Capture the cell that displays the provided text and extract its [x, y] central coordinate. 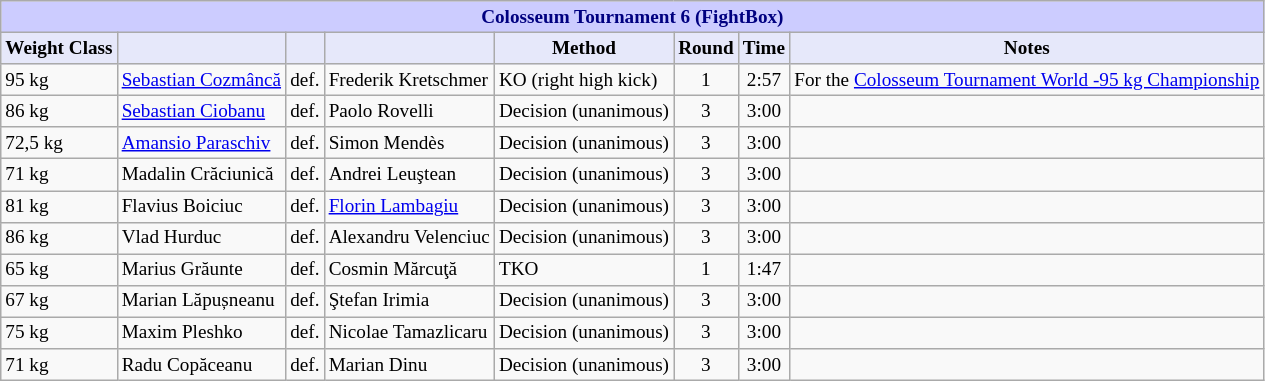
Round [706, 48]
Sebastian Ciobanu [202, 111]
Marian Lăpușneanu [202, 301]
Nicolae Tamazlicaru [409, 333]
Colosseum Tournament 6 (FightBox) [632, 17]
Marian Dinu [409, 365]
Notes [1027, 48]
Maxim Pleshko [202, 333]
Florin Lambagiu [409, 206]
Marius Grăunte [202, 270]
95 kg [59, 80]
For the Colosseum Tournament World -95 kg Championship [1027, 80]
Madalin Crăciunică [202, 175]
Vlad Hurduc [202, 238]
Alexandru Velenciuc [409, 238]
Cosmin Mărcuţă [409, 270]
1:47 [764, 270]
Method [584, 48]
Amansio Paraschiv [202, 143]
Ştefan Irimia [409, 301]
Paolo Rovelli [409, 111]
KO (right high kick) [584, 80]
65 kg [59, 270]
Radu Copăceanu [202, 365]
72,5 kg [59, 143]
Andrei Leuştean [409, 175]
Simon Mendès [409, 143]
TKO [584, 270]
Flavius Boiciuc [202, 206]
Weight Class [59, 48]
Sebastian Cozmâncă [202, 80]
Time [764, 48]
81 kg [59, 206]
67 kg [59, 301]
2:57 [764, 80]
Frederik Kretschmer [409, 80]
75 kg [59, 333]
